Find where the given text appears and provide that cell's center as (X, Y) coordinate. 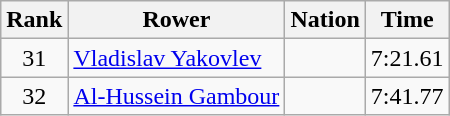
Rower (176, 20)
Rank (34, 20)
Nation (325, 20)
7:21.61 (407, 58)
31 (34, 58)
7:41.77 (407, 96)
Al-Hussein Gambour (176, 96)
Time (407, 20)
32 (34, 96)
Vladislav Yakovlev (176, 58)
